For the text-containing cell, return its midpoint in [X, Y] coordinate format. 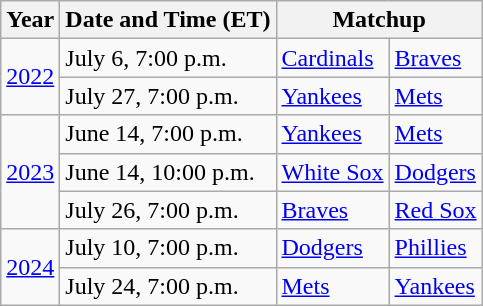
Date and Time (ET) [168, 20]
Red Sox [436, 210]
July 6, 7:00 p.m. [168, 58]
Cardinals [332, 58]
Phillies [436, 248]
June 14, 10:00 p.m. [168, 172]
July 27, 7:00 p.m. [168, 96]
2022 [30, 77]
White Sox [332, 172]
2024 [30, 267]
June 14, 7:00 p.m. [168, 134]
July 10, 7:00 p.m. [168, 248]
2023 [30, 172]
Matchup [379, 20]
July 24, 7:00 p.m. [168, 286]
Year [30, 20]
July 26, 7:00 p.m. [168, 210]
